Capture the cell that displays the provided text and extract its [X, Y] central coordinate. 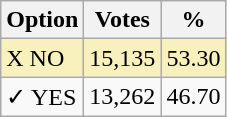
53.30 [194, 58]
13,262 [122, 97]
X NO [42, 58]
Votes [122, 20]
15,135 [122, 58]
Option [42, 20]
% [194, 20]
46.70 [194, 97]
✓ YES [42, 97]
